For the text-containing cell, return its midpoint in (X, Y) coordinate format. 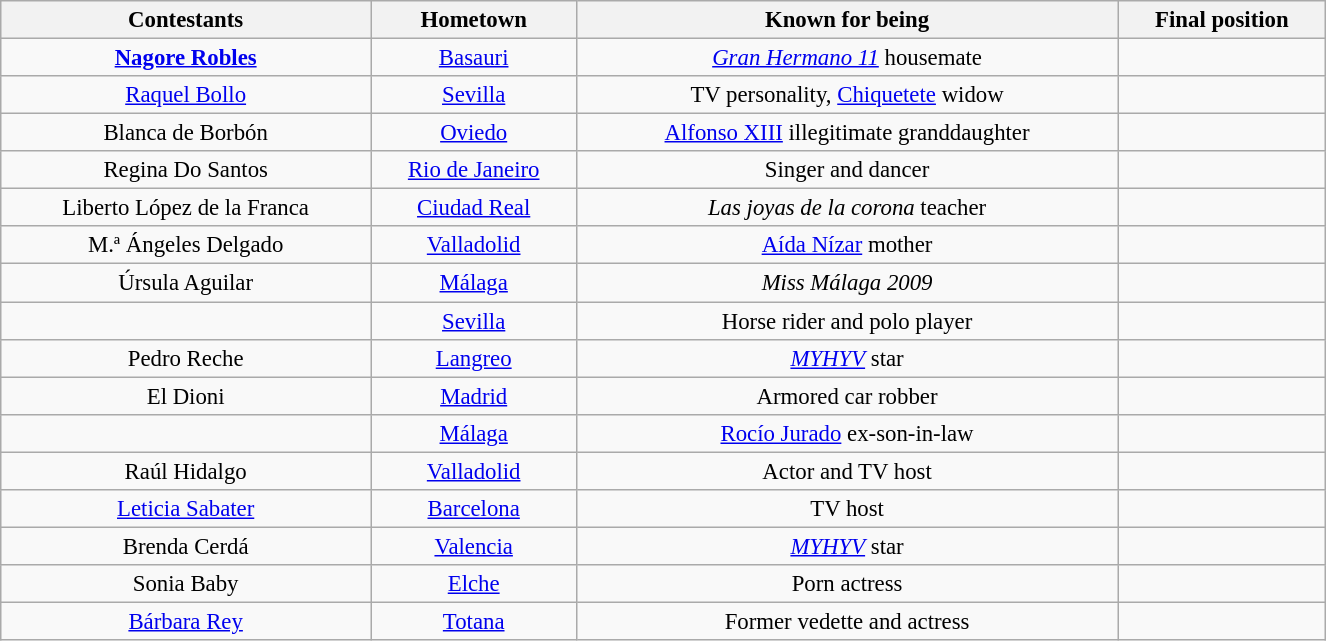
Singer and dancer (847, 170)
M.ª Ángeles Delgado (186, 245)
Aída Nízar mother (847, 245)
Langreo (474, 358)
Pedro Reche (186, 358)
Leticia Sabater (186, 508)
Ciudad Real (474, 208)
Hometown (474, 20)
Bárbara Rey (186, 621)
Porn actress (847, 584)
El Dioni (186, 396)
Known for being (847, 20)
Regina Do Santos (186, 170)
Contestants (186, 20)
Blanca de Borbón (186, 133)
Elche (474, 584)
Gran Hermano 11 housemate (847, 57)
Miss Málaga 2009 (847, 283)
Horse rider and polo player (847, 321)
Oviedo (474, 133)
Brenda Cerdá (186, 546)
Raquel Bollo (186, 95)
Valencia (474, 546)
TV host (847, 508)
Totana (474, 621)
Armored car robber (847, 396)
Rocío Jurado ex-son-in-law (847, 433)
Úrsula Aguilar (186, 283)
Barcelona (474, 508)
Basauri (474, 57)
Liberto López de la Franca (186, 208)
Madrid (474, 396)
Actor and TV host (847, 471)
Alfonso XIII illegitimate granddaughter (847, 133)
Final position (1222, 20)
Raúl Hidalgo (186, 471)
TV personality, Chiquetete widow (847, 95)
Sonia Baby (186, 584)
Rio de Janeiro (474, 170)
Las joyas de la corona teacher (847, 208)
Nagore Robles (186, 57)
Former vedette and actress (847, 621)
